Return (x, y) of the center of cell containing provided text 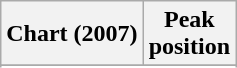
Chart (2007) (72, 34)
Peak position (189, 34)
